From the cell containing the given text, extract its center point as [x, y] coordinate. 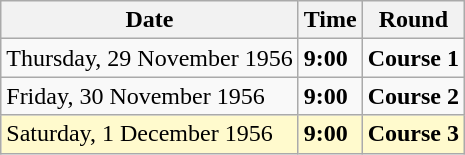
Friday, 30 November 1956 [150, 96]
Course 1 [413, 58]
Course 3 [413, 134]
Saturday, 1 December 1956 [150, 134]
Thursday, 29 November 1956 [150, 58]
Date [150, 20]
Time [330, 20]
Round [413, 20]
Course 2 [413, 96]
